Extract the (x, y) coordinate from the center of the cell holding the provided text.  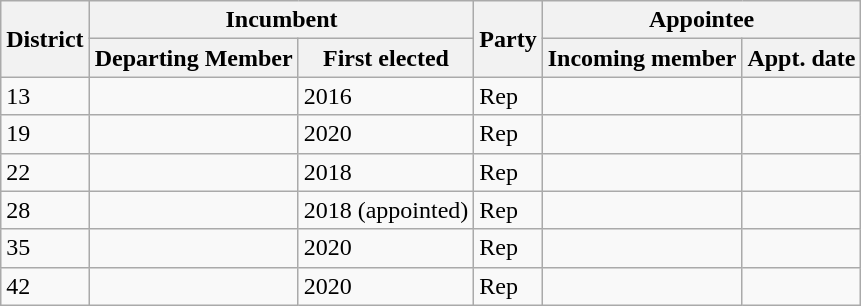
Party (508, 39)
19 (45, 134)
2018 (appointed) (386, 210)
Appointee (702, 20)
Departing Member (194, 58)
2016 (386, 96)
35 (45, 248)
42 (45, 286)
Incoming member (642, 58)
2018 (386, 172)
Incumbent (282, 20)
Appt. date (802, 58)
22 (45, 172)
13 (45, 96)
28 (45, 210)
District (45, 39)
First elected (386, 58)
